Identify which cell holds the provided text, then report its [x, y] central coordinate. 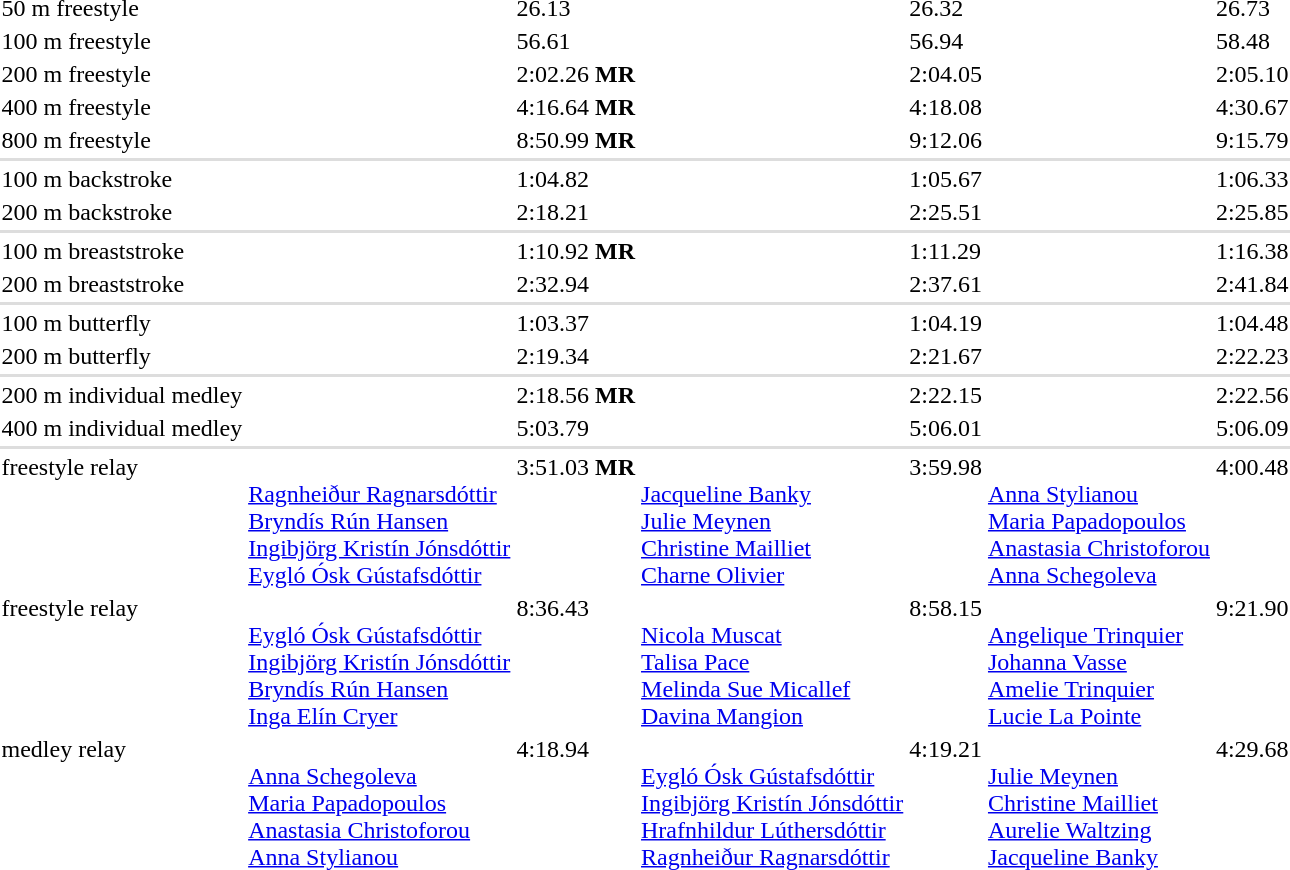
2:18.56 MR [576, 395]
4:18.08 [946, 107]
4:00.48 [1252, 521]
1:16.38 [1252, 251]
56.94 [946, 41]
2:22.23 [1252, 356]
Anna StylianouMaria PapadopoulosAnastasia ChristoforouAnna Schegoleva [1098, 521]
200 m breaststroke [122, 284]
3:51.03 MR [576, 521]
Jacqueline BankyJulie MeynenChristine MaillietCharne Olivier [772, 521]
200 m freestyle [122, 74]
Nicola MuscatTalisa PaceMelinda Sue MicallefDavina Mangion [772, 662]
1:04.82 [576, 179]
2:04.05 [946, 74]
1:03.37 [576, 323]
5:06.01 [946, 428]
1:06.33 [1252, 179]
4:16.64 MR [576, 107]
2:02.26 MR [576, 74]
1:04.48 [1252, 323]
2:22.56 [1252, 395]
1:05.67 [946, 179]
100 m backstroke [122, 179]
100 m breaststroke [122, 251]
Ragnheiður RagnarsdóttirBryndís Rún HansenIngibjörg Kristín JónsdóttirEygló Ósk Gústafsdóttir [380, 521]
3:59.98 [946, 521]
8:58.15 [946, 662]
Eygló Ósk GústafsdóttirIngibjörg Kristín JónsdóttirBryndís Rún HansenInga Elín Cryer [380, 662]
2:25.51 [946, 212]
2:19.34 [576, 356]
8:50.99 MR [576, 140]
100 m butterfly [122, 323]
2:18.21 [576, 212]
2:21.67 [946, 356]
Angelique TrinquierJohanna VasseAmelie TrinquierLucie La Pointe [1098, 662]
2:05.10 [1252, 74]
9:15.79 [1252, 140]
5:03.79 [576, 428]
58.48 [1252, 41]
400 m individual medley [122, 428]
2:25.85 [1252, 212]
9:21.90 [1252, 662]
100 m freestyle [122, 41]
4:30.67 [1252, 107]
1:04.19 [946, 323]
1:11.29 [946, 251]
8:36.43 [576, 662]
800 m freestyle [122, 140]
9:12.06 [946, 140]
56.61 [576, 41]
2:37.61 [946, 284]
2:22.15 [946, 395]
400 m freestyle [122, 107]
1:10.92 MR [576, 251]
2:32.94 [576, 284]
200 m backstroke [122, 212]
2:41.84 [1252, 284]
200 m butterfly [122, 356]
5:06.09 [1252, 428]
200 m individual medley [122, 395]
